Find where the given text appears and provide that cell's center as [x, y] coordinate. 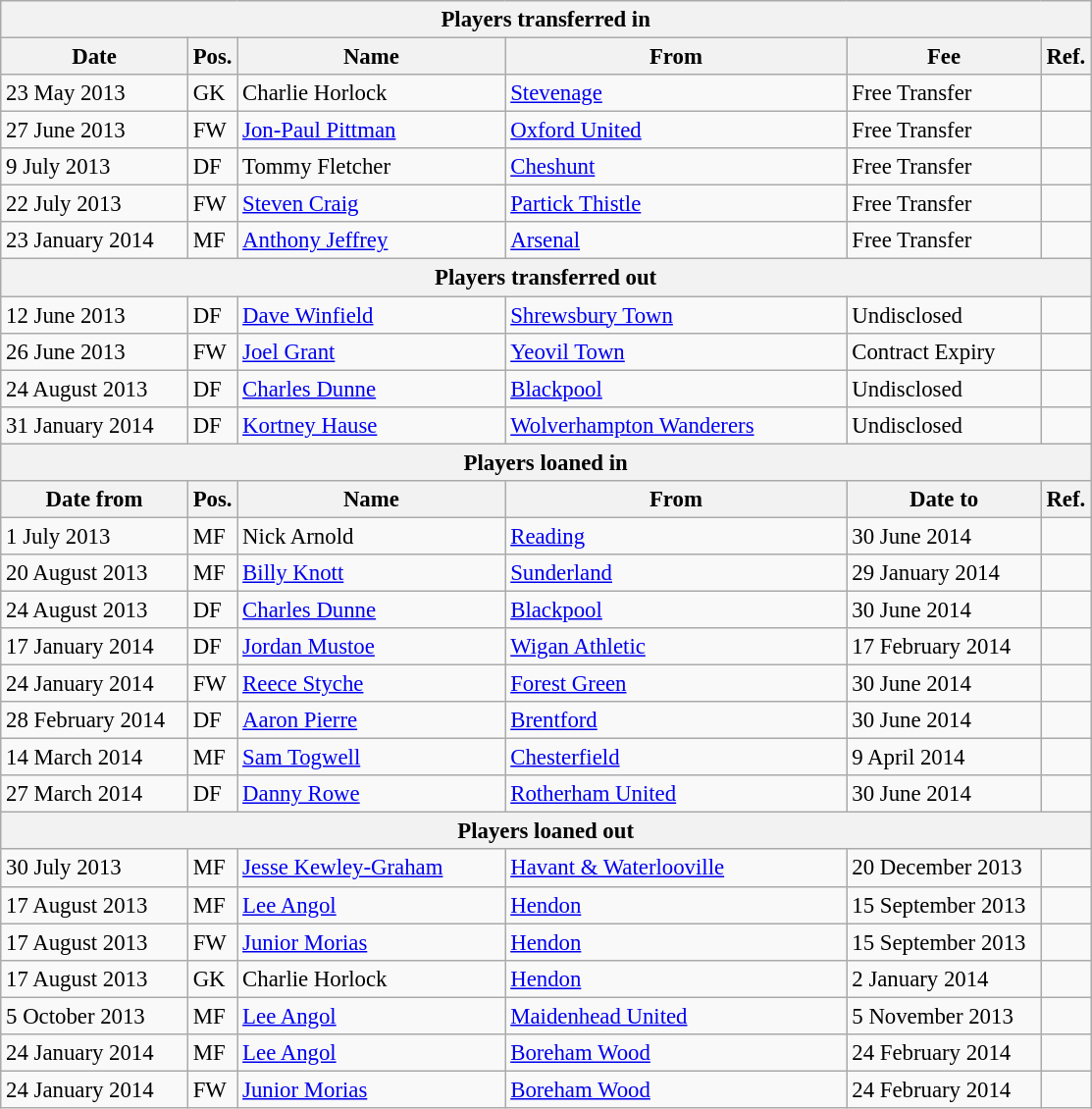
5 October 2013 [94, 1016]
Shrewsbury Town [676, 315]
Brentford [676, 720]
Maidenhead United [676, 1016]
Cheshunt [676, 167]
Sunderland [676, 573]
28 February 2014 [94, 720]
Joel Grant [371, 351]
Partick Thistle [676, 204]
Reading [676, 536]
Sam Togwell [371, 758]
Jon-Paul Pittman [371, 131]
Stevenage [676, 93]
Players transferred in [546, 20]
2 January 2014 [944, 978]
Steven Craig [371, 204]
22 July 2013 [94, 204]
31 January 2014 [94, 425]
Wolverhampton Wanderers [676, 425]
Arsenal [676, 240]
12 June 2013 [94, 315]
14 March 2014 [94, 758]
29 January 2014 [944, 573]
Dave Winfield [371, 315]
30 July 2013 [94, 869]
20 December 2013 [944, 869]
Chesterfield [676, 758]
20 August 2013 [94, 573]
Anthony Jeffrey [371, 240]
Kortney Hause [371, 425]
Danny Rowe [371, 794]
Jesse Kewley-Graham [371, 869]
Fee [944, 57]
Date from [94, 500]
17 February 2014 [944, 647]
Date [94, 57]
Wigan Athletic [676, 647]
9 July 2013 [94, 167]
Tommy Fletcher [371, 167]
5 November 2013 [944, 1016]
Nick Arnold [371, 536]
Havant & Waterlooville [676, 869]
23 January 2014 [94, 240]
23 May 2013 [94, 93]
27 June 2013 [94, 131]
Reece Styche [371, 684]
Contract Expiry [944, 351]
27 March 2014 [94, 794]
Billy Knott [371, 573]
Date to [944, 500]
Rotherham United [676, 794]
1 July 2013 [94, 536]
9 April 2014 [944, 758]
26 June 2013 [94, 351]
17 January 2014 [94, 647]
Jordan Mustoe [371, 647]
Yeovil Town [676, 351]
Players loaned in [546, 462]
Players loaned out [546, 831]
Forest Green [676, 684]
Players transferred out [546, 278]
Oxford United [676, 131]
Aaron Pierre [371, 720]
